Find where the given text appears and provide that cell's center as [X, Y] coordinate. 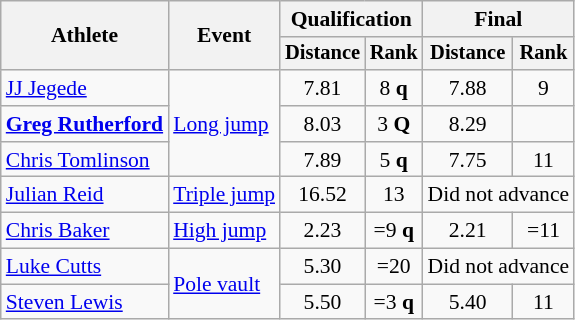
16.52 [322, 195]
Chris Baker [84, 231]
9 [544, 88]
Chris Tomlinson [84, 160]
Triple jump [224, 195]
2.23 [322, 231]
High jump [224, 231]
Long jump [224, 124]
Steven Lewis [84, 302]
=11 [544, 231]
8.29 [468, 124]
Luke Cutts [84, 267]
5 q [394, 160]
Final [499, 19]
=20 [394, 267]
13 [394, 195]
Qualification [351, 19]
7.81 [322, 88]
8 q [394, 88]
Greg Rutherford [84, 124]
Julian Reid [84, 195]
8.03 [322, 124]
3 Q [394, 124]
7.88 [468, 88]
5.50 [322, 302]
7.75 [468, 160]
JJ Jegede [84, 88]
7.89 [322, 160]
5.40 [468, 302]
Event [224, 36]
Athlete [84, 36]
=3 q [394, 302]
5.30 [322, 267]
2.21 [468, 231]
=9 q [394, 231]
Pole vault [224, 284]
